Extract the [X, Y] coordinate from the center of the cell holding the provided text.  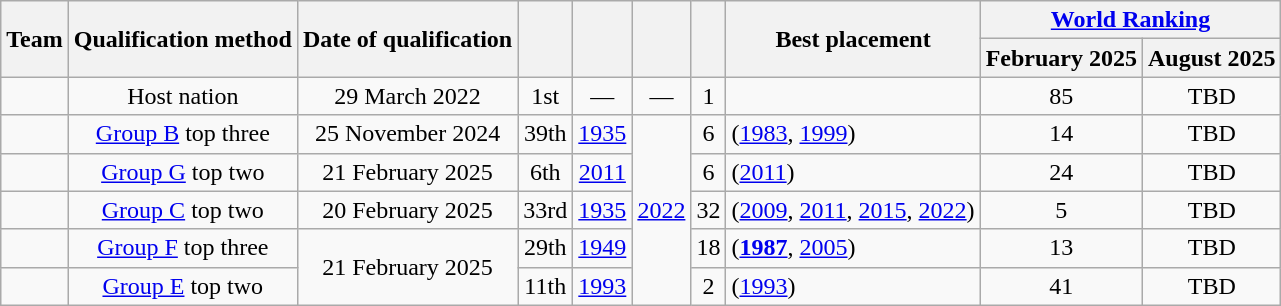
(2009, 2011, 2015, 2022) [853, 210]
24 [1061, 172]
(2011) [853, 172]
(1987, 2005) [853, 248]
2022 [662, 210]
Team [35, 39]
1 [708, 96]
14 [1061, 134]
29 March 2022 [407, 96]
32 [708, 210]
6th [546, 172]
Group G top two [182, 172]
2011 [602, 172]
Qualification method [182, 39]
Group B top three [182, 134]
2 [708, 286]
1st [546, 96]
29th [546, 248]
August 2025 [1212, 58]
18 [708, 248]
World Ranking [1130, 20]
13 [1061, 248]
20 February 2025 [407, 210]
5 [1061, 210]
(1993) [853, 286]
33rd [546, 210]
Best placement [853, 39]
1993 [602, 286]
February 2025 [1061, 58]
Group C top two [182, 210]
25 November 2024 [407, 134]
11th [546, 286]
39th [546, 134]
Host nation [182, 96]
Date of qualification [407, 39]
41 [1061, 286]
Group E top two [182, 286]
85 [1061, 96]
Group F top three [182, 248]
1949 [602, 248]
(1983, 1999) [853, 134]
